Identify which cell holds the provided text, then report its [X, Y] central coordinate. 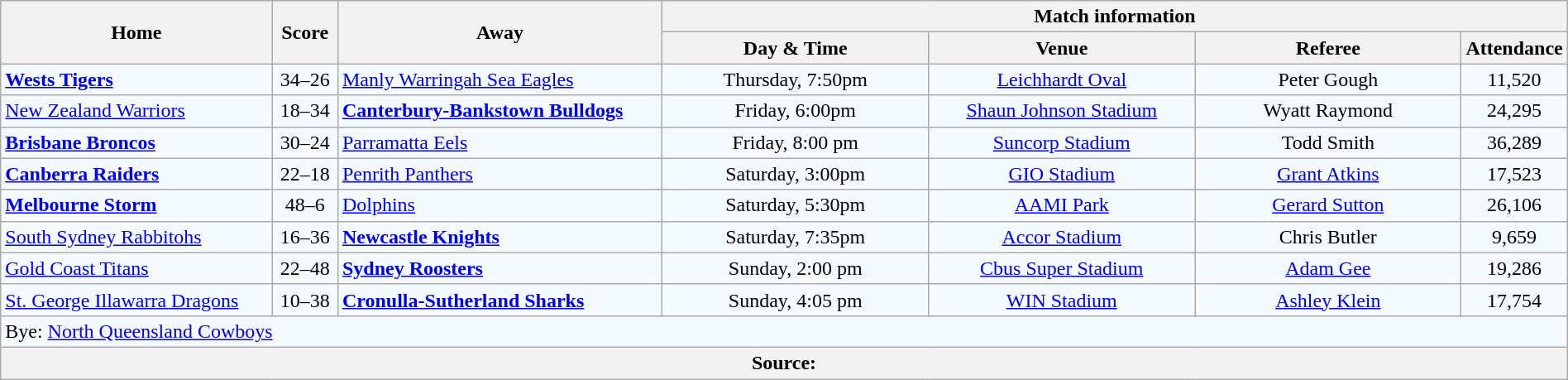
Gerard Sutton [1328, 205]
17,523 [1514, 174]
Home [136, 32]
16–36 [305, 237]
26,106 [1514, 205]
Peter Gough [1328, 79]
Thursday, 7:50pm [796, 79]
Brisbane Broncos [136, 142]
Wyatt Raymond [1328, 111]
Adam Gee [1328, 268]
Canterbury-Bankstown Bulldogs [500, 111]
18–34 [305, 111]
Parramatta Eels [500, 142]
Sunday, 4:05 pm [796, 300]
Sydney Roosters [500, 268]
Melbourne Storm [136, 205]
Match information [1115, 17]
Canberra Raiders [136, 174]
Gold Coast Titans [136, 268]
AAMI Park [1062, 205]
WIN Stadium [1062, 300]
30–24 [305, 142]
Leichhardt Oval [1062, 79]
Todd Smith [1328, 142]
GIO Stadium [1062, 174]
Newcastle Knights [500, 237]
9,659 [1514, 237]
Bye: North Queensland Cowboys [784, 331]
19,286 [1514, 268]
Sunday, 2:00 pm [796, 268]
Venue [1062, 48]
Score [305, 32]
Referee [1328, 48]
Attendance [1514, 48]
Day & Time [796, 48]
Accor Stadium [1062, 237]
22–18 [305, 174]
Shaun Johnson Stadium [1062, 111]
10–38 [305, 300]
Penrith Panthers [500, 174]
17,754 [1514, 300]
St. George Illawarra Dragons [136, 300]
Cronulla-Sutherland Sharks [500, 300]
34–26 [305, 79]
South Sydney Rabbitohs [136, 237]
36,289 [1514, 142]
Wests Tigers [136, 79]
Saturday, 3:00pm [796, 174]
Dolphins [500, 205]
Source: [784, 363]
Chris Butler [1328, 237]
Ashley Klein [1328, 300]
New Zealand Warriors [136, 111]
Suncorp Stadium [1062, 142]
11,520 [1514, 79]
Friday, 8:00 pm [796, 142]
22–48 [305, 268]
Cbus Super Stadium [1062, 268]
48–6 [305, 205]
Saturday, 7:35pm [796, 237]
Manly Warringah Sea Eagles [500, 79]
Saturday, 5:30pm [796, 205]
Away [500, 32]
24,295 [1514, 111]
Friday, 6:00pm [796, 111]
Grant Atkins [1328, 174]
